Determine the [X, Y] coordinate at the center of the cell enclosing the given text.  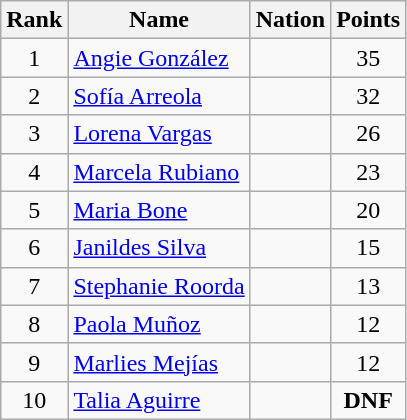
3 [34, 134]
2 [34, 96]
Rank [34, 20]
20 [368, 210]
32 [368, 96]
9 [34, 362]
15 [368, 248]
5 [34, 210]
Stephanie Roorda [159, 286]
Angie González [159, 58]
DNF [368, 400]
Janildes Silva [159, 248]
Paola Muñoz [159, 324]
Talia Aguirre [159, 400]
Nation [290, 20]
Marlies Mejías [159, 362]
10 [34, 400]
Points [368, 20]
35 [368, 58]
8 [34, 324]
23 [368, 172]
Sofía Arreola [159, 96]
4 [34, 172]
26 [368, 134]
Name [159, 20]
13 [368, 286]
7 [34, 286]
Maria Bone [159, 210]
Marcela Rubiano [159, 172]
Lorena Vargas [159, 134]
1 [34, 58]
6 [34, 248]
